Detect which cell encompasses the target text, then output its (X, Y) center coordinate. 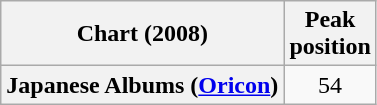
Chart (2008) (142, 34)
54 (330, 85)
Peakposition (330, 34)
Japanese Albums (Oricon) (142, 85)
